Provide the [X, Y] coordinate of the cell's center where the given text is located.  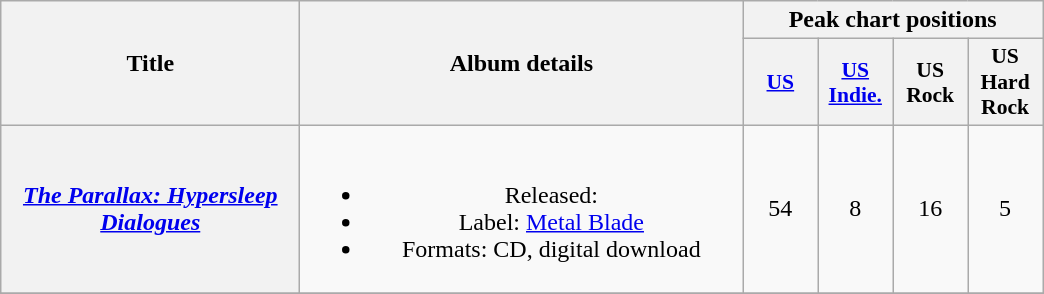
54 [780, 208]
Title [150, 64]
The Parallax: Hypersleep Dialogues [150, 208]
5 [1006, 208]
USIndie. [856, 82]
Album details [522, 64]
USHard Rock [1006, 82]
USRock [930, 82]
US [780, 82]
Peak chart positions [893, 20]
8 [856, 208]
16 [930, 208]
Released: Label: Metal BladeFormats: CD, digital download [522, 208]
